Search for the cell housing the specified text and yield its (x, y) center coordinate. 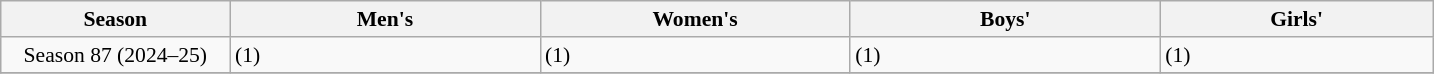
Season (116, 19)
Men's (385, 19)
Girls' (1296, 19)
Boys' (1005, 19)
Season 87 (2024–25) (116, 55)
Women's (695, 19)
